Detect which cell encompasses the target text, then output its [X, Y] center coordinate. 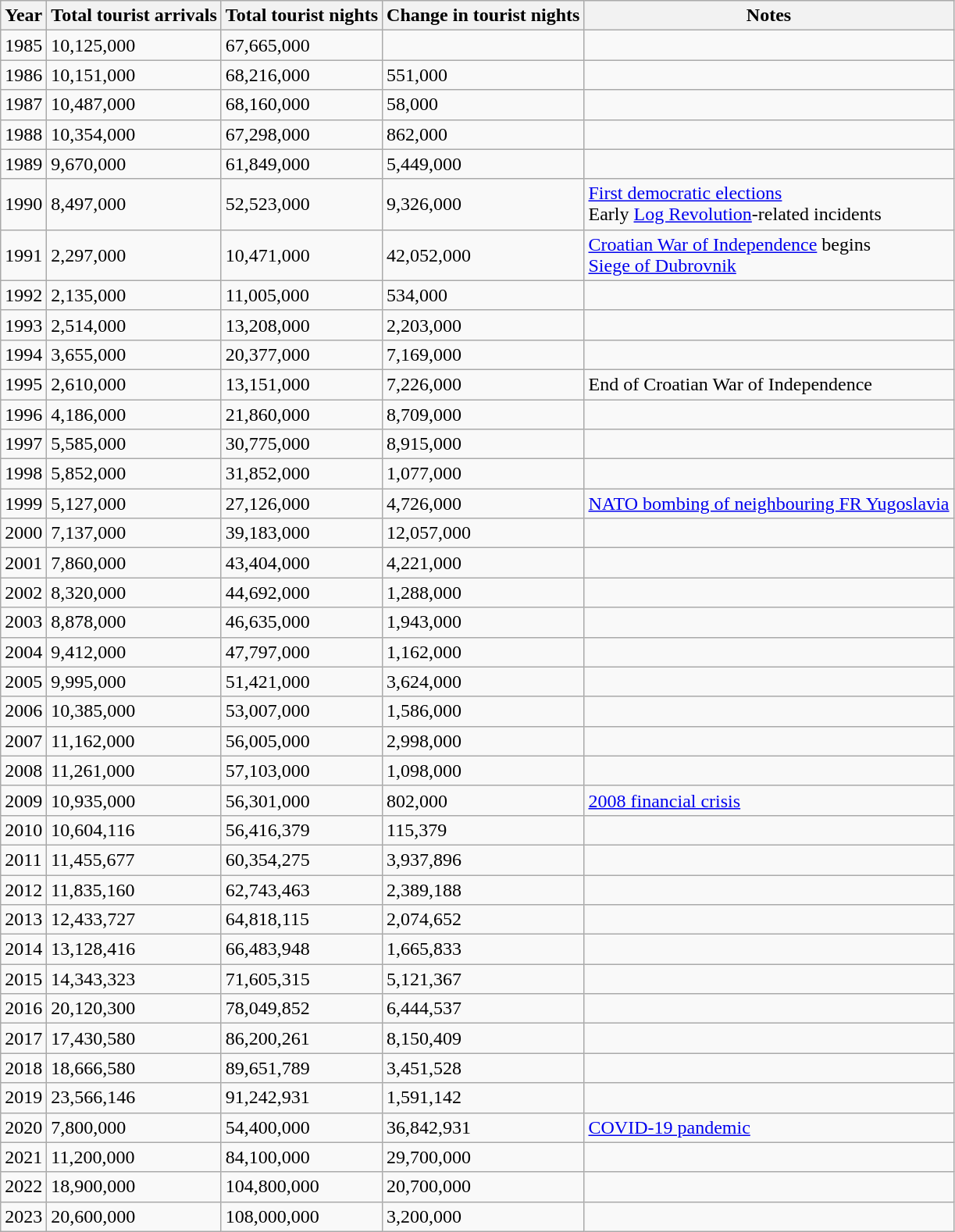
12,433,727 [134, 920]
60,354,275 [301, 860]
5,852,000 [134, 474]
11,200,000 [134, 1157]
802,000 [483, 800]
5,585,000 [134, 444]
115,379 [483, 830]
8,497,000 [134, 205]
534,000 [483, 295]
20,377,000 [301, 354]
2015 [23, 979]
3,655,000 [134, 354]
1,288,000 [483, 593]
10,471,000 [301, 255]
2016 [23, 1009]
Year [23, 16]
2000 [23, 533]
3,624,000 [483, 682]
2007 [23, 741]
Total tourist arrivals [134, 16]
2009 [23, 800]
53,007,000 [301, 711]
7,226,000 [483, 384]
1989 [23, 164]
7,137,000 [134, 533]
Notes [768, 16]
2013 [23, 920]
71,605,315 [301, 979]
68,216,000 [301, 75]
108,000,000 [301, 1216]
1999 [23, 504]
47,797,000 [301, 652]
1,943,000 [483, 622]
7,800,000 [134, 1127]
2008 financial crisis [768, 800]
56,301,000 [301, 800]
2019 [23, 1098]
30,775,000 [301, 444]
20,700,000 [483, 1187]
1992 [23, 295]
6,444,537 [483, 1009]
Total tourist nights [301, 16]
23,566,146 [134, 1098]
18,900,000 [134, 1187]
551,000 [483, 75]
End of Croatian War of Independence [768, 384]
89,651,789 [301, 1068]
4,186,000 [134, 415]
2018 [23, 1068]
2012 [23, 889]
9,995,000 [134, 682]
2,998,000 [483, 741]
2,389,188 [483, 889]
11,261,000 [134, 771]
3,451,528 [483, 1068]
1993 [23, 325]
44,692,000 [301, 593]
91,242,931 [301, 1098]
2014 [23, 949]
5,121,367 [483, 979]
2017 [23, 1038]
8,915,000 [483, 444]
10,604,116 [134, 830]
2,203,000 [483, 325]
54,400,000 [301, 1127]
7,860,000 [134, 563]
20,120,300 [134, 1009]
11,162,000 [134, 741]
67,665,000 [301, 45]
2,610,000 [134, 384]
42,052,000 [483, 255]
2006 [23, 711]
2002 [23, 593]
2001 [23, 563]
4,726,000 [483, 504]
1,162,000 [483, 652]
8,878,000 [134, 622]
61,849,000 [301, 164]
39,183,000 [301, 533]
1991 [23, 255]
862,000 [483, 134]
67,298,000 [301, 134]
7,169,000 [483, 354]
10,487,000 [134, 105]
Change in tourist nights [483, 16]
46,635,000 [301, 622]
8,709,000 [483, 415]
14,343,323 [134, 979]
2020 [23, 1127]
10,125,000 [134, 45]
21,860,000 [301, 415]
10,935,000 [134, 800]
NATO bombing of neighbouring FR Yugoslavia [768, 504]
13,128,416 [134, 949]
56,416,379 [301, 830]
66,483,948 [301, 949]
9,412,000 [134, 652]
9,670,000 [134, 164]
8,150,409 [483, 1038]
104,800,000 [301, 1187]
11,005,000 [301, 295]
20,600,000 [134, 1216]
First democratic electionsEarly Log Revolution-related incidents [768, 205]
56,005,000 [301, 741]
8,320,000 [134, 593]
1995 [23, 384]
3,937,896 [483, 860]
11,455,677 [134, 860]
COVID-19 pandemic [768, 1127]
1988 [23, 134]
2021 [23, 1157]
2023 [23, 1216]
10,151,000 [134, 75]
2004 [23, 652]
1997 [23, 444]
62,743,463 [301, 889]
2005 [23, 682]
57,103,000 [301, 771]
13,208,000 [301, 325]
2010 [23, 830]
51,421,000 [301, 682]
1985 [23, 45]
64,818,115 [301, 920]
1998 [23, 474]
11,835,160 [134, 889]
13,151,000 [301, 384]
2003 [23, 622]
2008 [23, 771]
2022 [23, 1187]
2,297,000 [134, 255]
5,127,000 [134, 504]
1990 [23, 205]
52,523,000 [301, 205]
2011 [23, 860]
10,354,000 [134, 134]
78,049,852 [301, 1009]
84,100,000 [301, 1157]
1,591,142 [483, 1098]
1994 [23, 354]
10,385,000 [134, 711]
86,200,261 [301, 1038]
29,700,000 [483, 1157]
1,098,000 [483, 771]
9,326,000 [483, 205]
17,430,580 [134, 1038]
1,586,000 [483, 711]
18,666,580 [134, 1068]
43,404,000 [301, 563]
31,852,000 [301, 474]
4,221,000 [483, 563]
2,514,000 [134, 325]
1,665,833 [483, 949]
1996 [23, 415]
36,842,931 [483, 1127]
2,135,000 [134, 295]
27,126,000 [301, 504]
68,160,000 [301, 105]
2,074,652 [483, 920]
1,077,000 [483, 474]
Croatian War of Independence beginsSiege of Dubrovnik [768, 255]
3,200,000 [483, 1216]
12,057,000 [483, 533]
58,000 [483, 105]
1987 [23, 105]
5,449,000 [483, 164]
1986 [23, 75]
